Find where the given text appears and provide that cell's center as [X, Y] coordinate. 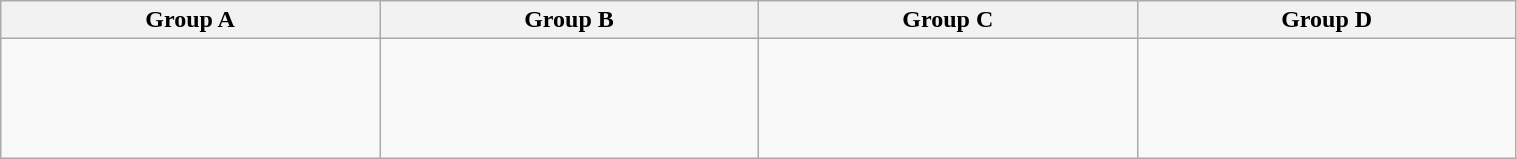
Group C [948, 20]
Group D [1326, 20]
Group A [190, 20]
Group B [570, 20]
